For the text-containing cell, return its midpoint in [x, y] coordinate format. 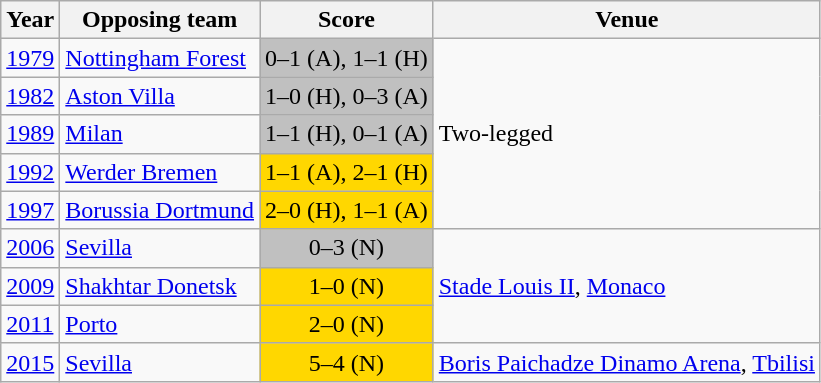
0–1 (A), 1–1 (H) [347, 58]
Borussia Dortmund [160, 210]
Year [30, 20]
Boris Paichadze Dinamo Arena, Tbilisi [626, 362]
Opposing team [160, 20]
1989 [30, 134]
Werder Bremen [160, 172]
1–0 (H), 0–3 (A) [347, 96]
Aston Villa [160, 96]
1–0 (N) [347, 286]
Nottingham Forest [160, 58]
1997 [30, 210]
0–3 (N) [347, 248]
1–1 (H), 0–1 (A) [347, 134]
1992 [30, 172]
Milan [160, 134]
2011 [30, 324]
Stade Louis II, Monaco [626, 286]
1982 [30, 96]
Venue [626, 20]
Score [347, 20]
2006 [30, 248]
Porto [160, 324]
1–1 (A), 2–1 (H) [347, 172]
2015 [30, 362]
2–0 (N) [347, 324]
Shakhtar Donetsk [160, 286]
1979 [30, 58]
2009 [30, 286]
2–0 (H), 1–1 (A) [347, 210]
5–4 (N) [347, 362]
Two-legged [626, 134]
